For the text-containing cell, return its midpoint in (x, y) coordinate format. 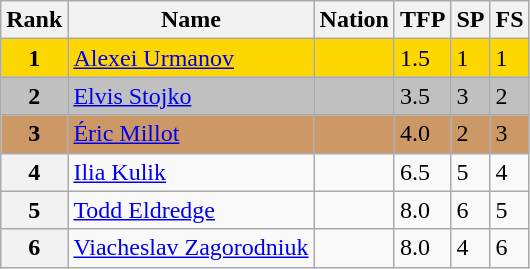
Nation (354, 20)
Name (191, 20)
FS (510, 20)
Ilia Kulik (191, 172)
4.0 (422, 134)
Viacheslav Zagorodniuk (191, 248)
Éric Millot (191, 134)
Todd Eldredge (191, 210)
Elvis Stojko (191, 96)
6.5 (422, 172)
Rank (34, 20)
SP (470, 20)
Alexei Urmanov (191, 58)
3.5 (422, 96)
1.5 (422, 58)
TFP (422, 20)
